Provide the [x, y] coordinate of the cell's center where the given text is located.  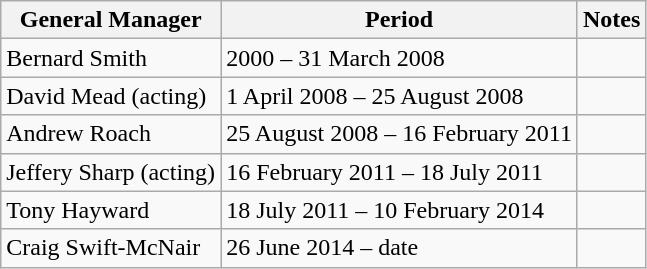
General Manager [111, 20]
Bernard Smith [111, 58]
Tony Hayward [111, 210]
18 July 2011 – 10 February 2014 [400, 210]
16 February 2011 – 18 July 2011 [400, 172]
Notes [611, 20]
Andrew Roach [111, 134]
Period [400, 20]
25 August 2008 – 16 February 2011 [400, 134]
2000 – 31 March 2008 [400, 58]
1 April 2008 – 25 August 2008 [400, 96]
Jeffery Sharp (acting) [111, 172]
David Mead (acting) [111, 96]
Craig Swift-McNair [111, 248]
26 June 2014 – date [400, 248]
